Find where the given text appears and provide that cell's center as (X, Y) coordinate. 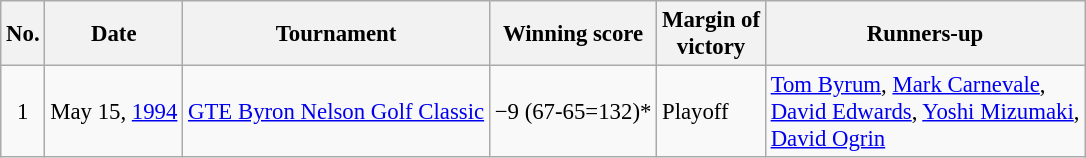
Runners-up (924, 34)
GTE Byron Nelson Golf Classic (336, 112)
Tom Byrum, Mark Carnevale, David Edwards, Yoshi Mizumaki, David Ogrin (924, 112)
May 15, 1994 (114, 112)
1 (23, 112)
Margin ofvictory (712, 34)
Date (114, 34)
Winning score (572, 34)
−9 (67-65=132)* (572, 112)
Playoff (712, 112)
Tournament (336, 34)
No. (23, 34)
